Return [X, Y] of the center of cell containing provided text 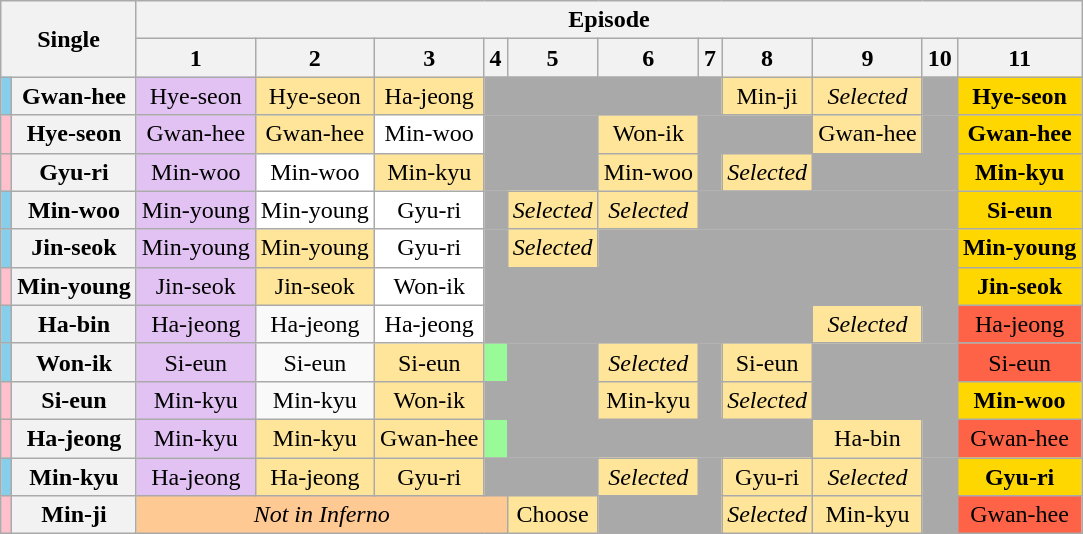
1 [196, 58]
4 [496, 58]
5 [552, 58]
10 [940, 58]
3 [429, 58]
6 [648, 58]
2 [314, 58]
Not in Inferno [322, 515]
11 [1019, 58]
Episode [609, 20]
9 [868, 58]
7 [710, 58]
8 [768, 58]
Single [68, 39]
Choose [552, 515]
